Locate the cell with the specified text and output its (x, y) center coordinate. 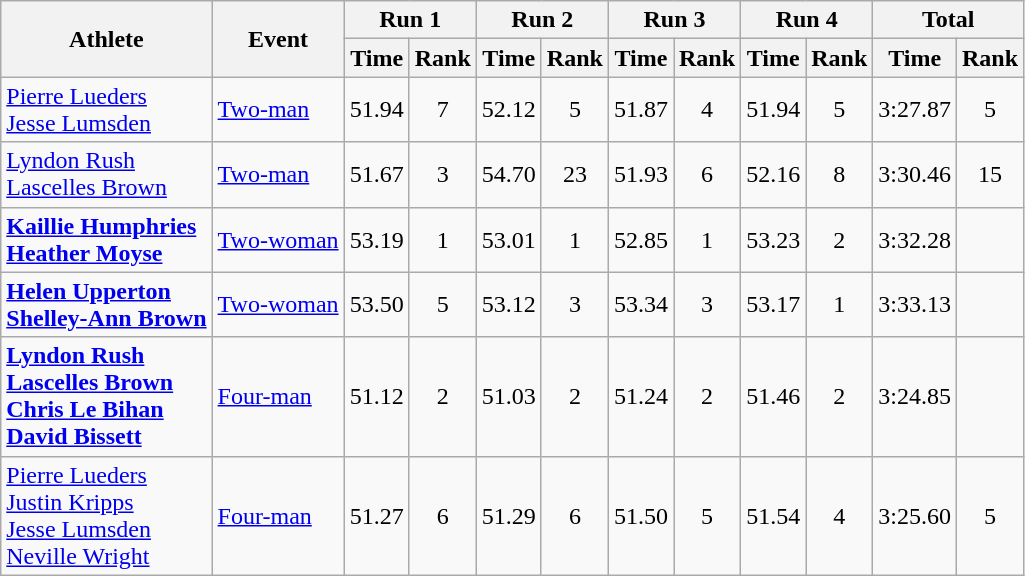
53.50 (376, 304)
52.85 (640, 240)
7 (442, 110)
51.93 (640, 174)
3:25.60 (915, 516)
8 (840, 174)
53.12 (508, 304)
51.29 (508, 516)
51.03 (508, 396)
Helen UppertonShelley-Ann Brown (106, 304)
51.27 (376, 516)
3:24.85 (915, 396)
Event (278, 39)
53.23 (774, 240)
3:27.87 (915, 110)
Run 3 (674, 20)
Run 1 (410, 20)
52.16 (774, 174)
Pierre LuedersJustin KrippsJesse LumsdenNeville Wright (106, 516)
Kaillie HumphriesHeather Moyse (106, 240)
Total (948, 20)
53.17 (774, 304)
53.19 (376, 240)
51.54 (774, 516)
Pierre LuedersJesse Lumsden (106, 110)
Run 4 (807, 20)
54.70 (508, 174)
51.67 (376, 174)
51.46 (774, 396)
15 (990, 174)
23 (574, 174)
51.12 (376, 396)
51.24 (640, 396)
51.50 (640, 516)
3:30.46 (915, 174)
3:33.13 (915, 304)
Lyndon RushLascelles BrownChris Le BihanDavid Bissett (106, 396)
3:32.28 (915, 240)
52.12 (508, 110)
53.34 (640, 304)
Athlete (106, 39)
51.87 (640, 110)
53.01 (508, 240)
Lyndon RushLascelles Brown (106, 174)
Run 2 (542, 20)
